Search for the cell housing the specified text and yield its (x, y) center coordinate. 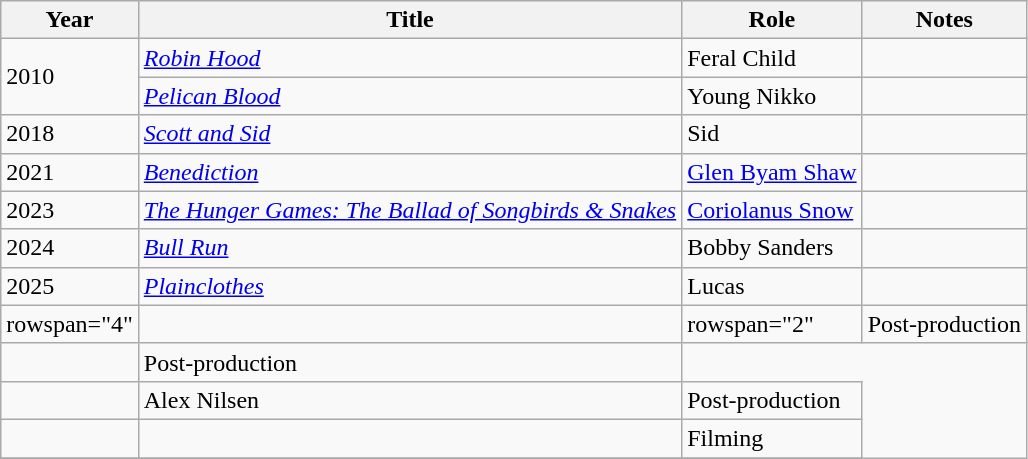
Pelican Blood (410, 96)
2018 (70, 134)
Benediction (410, 172)
Bull Run (410, 248)
rowspan="4" (70, 324)
Lucas (772, 286)
2023 (70, 210)
2010 (70, 77)
Year (70, 20)
Bobby Sanders (772, 248)
Alex Nilsen (410, 400)
Coriolanus Snow (772, 210)
Glen Byam Shaw (772, 172)
The Hunger Games: The Ballad of Songbirds & Snakes (410, 210)
Filming (772, 438)
Notes (944, 20)
2025 (70, 286)
Robin Hood (410, 58)
2024 (70, 248)
Scott and Sid (410, 134)
Young Nikko (772, 96)
2021 (70, 172)
Sid (772, 134)
Title (410, 20)
Plainclothes (410, 286)
rowspan="2" (772, 324)
Role (772, 20)
Feral Child (772, 58)
